For the text-containing cell, return its midpoint in (x, y) coordinate format. 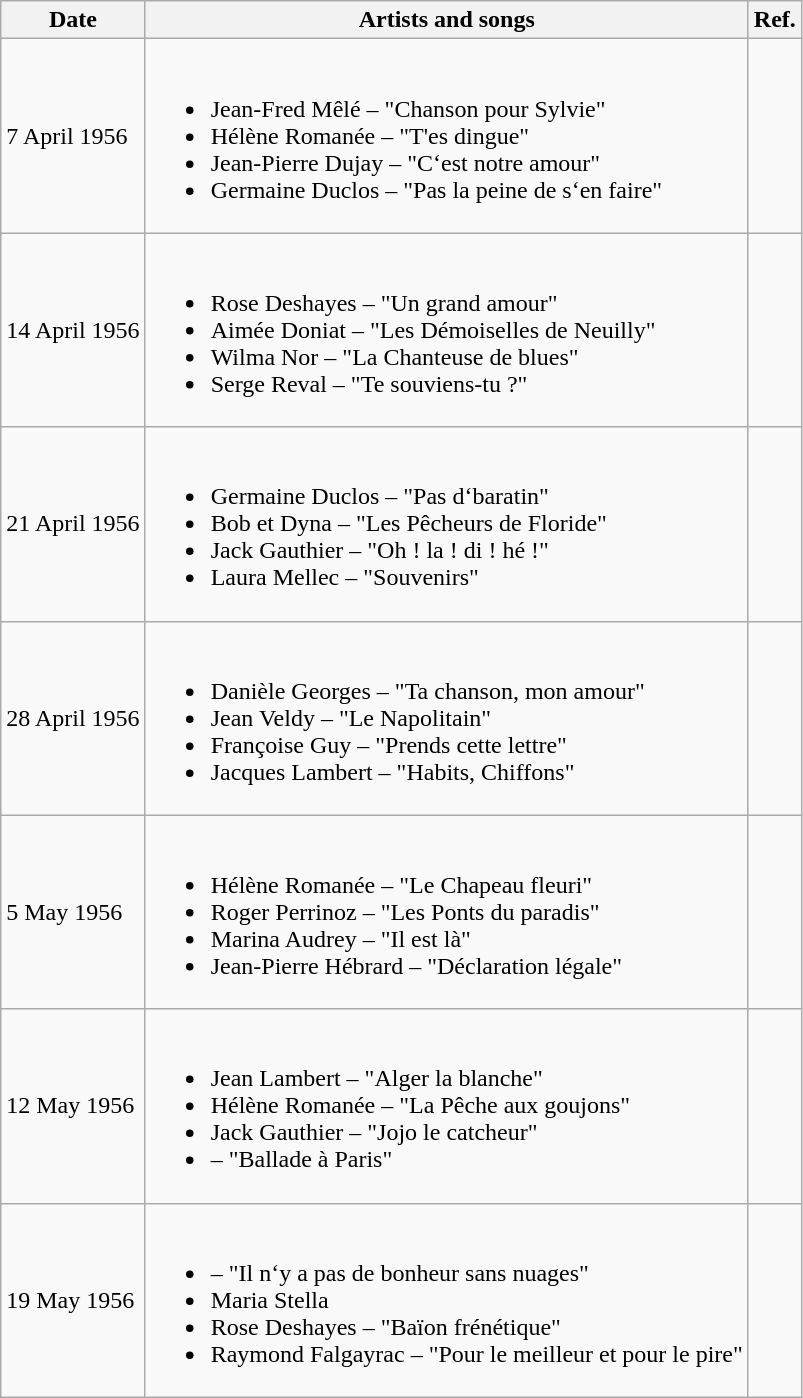
14 April 1956 (73, 330)
Jean Lambert – "Alger la blanche"Hélène Romanée – "La Pêche aux goujons"Jack Gauthier – "Jojo le catcheur" – "Ballade à Paris" (446, 1106)
Ref. (774, 20)
Artists and songs (446, 20)
Germaine Duclos – "Pas d‘baratin"Bob et Dyna – "Les Pêcheurs de Floride"Jack Gauthier – "Oh ! la ! di ! hé !"Laura Mellec – "Souvenirs" (446, 524)
12 May 1956 (73, 1106)
Hélène Romanée – "Le Chapeau fleuri"Roger Perrinoz – "Les Ponts du paradis"Marina Audrey – "Il est là"Jean-Pierre Hébrard – "Déclaration légale" (446, 912)
– "Il n‘y a pas de bonheur sans nuages"Maria Stella Rose Deshayes – "Baïon frénétique"Raymond Falgayrac – "Pour le meilleur et pour le pire" (446, 1300)
Date (73, 20)
Danièle Georges – "Ta chanson, mon amour"Jean Veldy – "Le Napolitain"Françoise Guy – "Prends cette lettre"Jacques Lambert – "Habits, Chiffons" (446, 718)
5 May 1956 (73, 912)
28 April 1956 (73, 718)
21 April 1956 (73, 524)
Rose Deshayes – "Un grand amour"Aimée Doniat – "Les Démoiselles de Neuilly"Wilma Nor – "La Chanteuse de blues"Serge Reval – "Te souviens-tu ?" (446, 330)
7 April 1956 (73, 136)
19 May 1956 (73, 1300)
